Provide the (X, Y) coordinate of the cell's center where the given text is located.  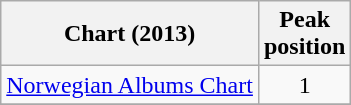
1 (304, 85)
Chart (2013) (130, 34)
Norwegian Albums Chart (130, 85)
Peakposition (304, 34)
